Pinpoint the cell where the given text exists, returning its [X, Y] midpoint coordinate. 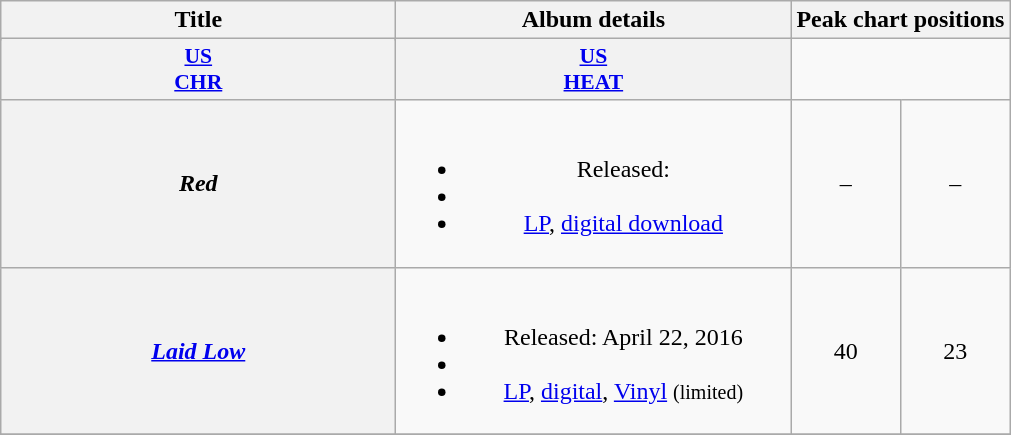
Title [198, 20]
Peak chart positions [900, 20]
Album details [594, 20]
40 [846, 350]
23 [955, 350]
USCHR [198, 70]
Laid Low [198, 350]
Released: LP, digital download [594, 184]
Released: April 22, 2016LP, digital, Vinyl (limited) [594, 350]
Red [198, 184]
USHEAT [594, 70]
